For the text-containing cell, return its midpoint in (x, y) coordinate format. 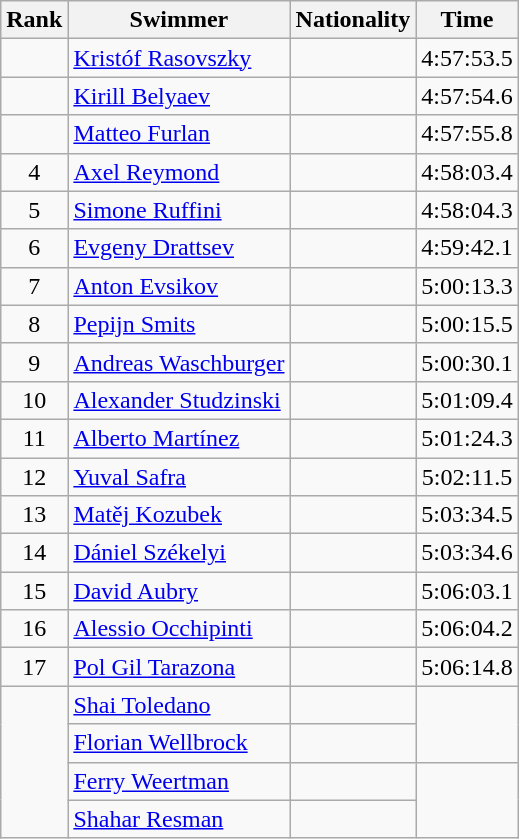
Anton Evsikov (179, 286)
Matěj Kozubek (179, 515)
Swimmer (179, 20)
Ferry Weertman (179, 781)
5:06:03.1 (467, 591)
10 (34, 400)
David Aubry (179, 591)
16 (34, 629)
4:59:42.1 (467, 248)
5:00:15.5 (467, 324)
4 (34, 172)
Nationality (353, 20)
Yuval Safra (179, 477)
8 (34, 324)
4:58:04.3 (467, 210)
13 (34, 515)
Axel Reymond (179, 172)
Kristóf Rasovszky (179, 58)
5:00:13.3 (467, 286)
14 (34, 553)
4:57:55.8 (467, 134)
Florian Wellbrock (179, 743)
4:58:03.4 (467, 172)
Alberto Martínez (179, 438)
11 (34, 438)
5:06:14.8 (467, 667)
Simone Ruffini (179, 210)
5 (34, 210)
5:01:24.3 (467, 438)
15 (34, 591)
Shai Toledano (179, 705)
17 (34, 667)
12 (34, 477)
9 (34, 362)
Evgeny Drattsev (179, 248)
Andreas Waschburger (179, 362)
Alexander Studzinski (179, 400)
5:02:11.5 (467, 477)
Matteo Furlan (179, 134)
5:03:34.6 (467, 553)
4:57:54.6 (467, 96)
Time (467, 20)
6 (34, 248)
Rank (34, 20)
4:57:53.5 (467, 58)
Pepijn Smits (179, 324)
Alessio Occhipinti (179, 629)
Dániel Székelyi (179, 553)
5:03:34.5 (467, 515)
Pol Gil Tarazona (179, 667)
5:00:30.1 (467, 362)
5:06:04.2 (467, 629)
Kirill Belyaev (179, 96)
Shahar Resman (179, 819)
7 (34, 286)
5:01:09.4 (467, 400)
